Return (X, Y) of the center of cell containing provided text 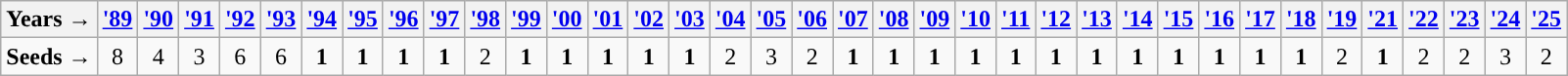
8 (117, 57)
Seeds → (49, 57)
'03 (690, 19)
'19 (1342, 19)
'10 (976, 19)
'01 (608, 19)
'06 (812, 19)
'23 (1464, 19)
'05 (771, 19)
'25 (1546, 19)
'95 (363, 19)
'93 (281, 19)
'96 (403, 19)
'21 (1383, 19)
'15 (1178, 19)
'90 (159, 19)
'24 (1505, 19)
'12 (1056, 19)
'94 (322, 19)
4 (159, 57)
Years → (49, 19)
'98 (485, 19)
'18 (1301, 19)
'08 (894, 19)
'13 (1097, 19)
'00 (567, 19)
'04 (730, 19)
'99 (527, 19)
'17 (1261, 19)
'14 (1137, 19)
'97 (444, 19)
'89 (117, 19)
'92 (240, 19)
'11 (1015, 19)
'09 (935, 19)
'07 (853, 19)
'16 (1220, 19)
'91 (200, 19)
'22 (1424, 19)
'02 (649, 19)
